Capture the cell that displays the provided text and extract its (X, Y) central coordinate. 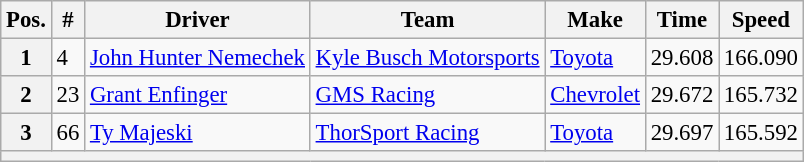
166.090 (762, 58)
Chevrolet (595, 95)
Make (595, 20)
66 (68, 133)
Kyle Busch Motorsports (428, 58)
29.697 (682, 133)
23 (68, 95)
Pos. (26, 20)
3 (26, 133)
2 (26, 95)
Speed (762, 20)
Grant Enfinger (198, 95)
John Hunter Nemechek (198, 58)
ThorSport Racing (428, 133)
Team (428, 20)
GMS Racing (428, 95)
165.732 (762, 95)
Ty Majeski (198, 133)
29.608 (682, 58)
# (68, 20)
1 (26, 58)
Time (682, 20)
4 (68, 58)
29.672 (682, 95)
165.592 (762, 133)
Driver (198, 20)
